Locate the cell with the specified text and output its (X, Y) center coordinate. 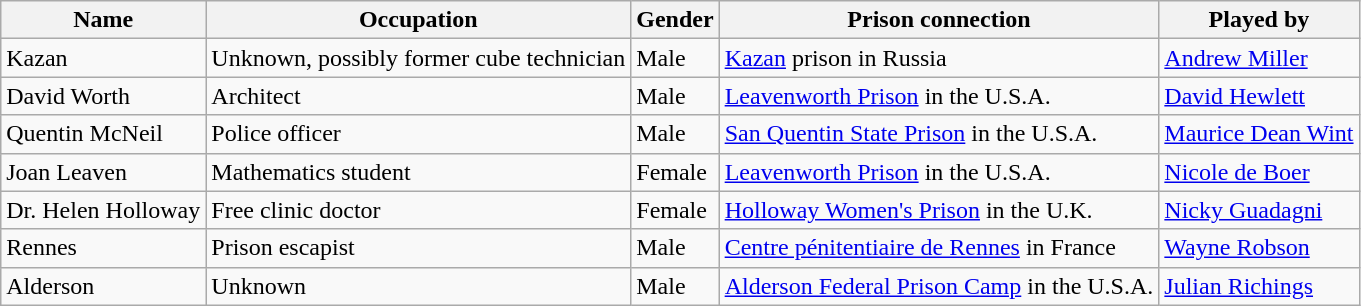
Name (104, 20)
Quentin McNeil (104, 134)
Nicky Guadagni (1259, 210)
Wayne Robson (1259, 248)
Dr. Helen Holloway (104, 210)
Played by (1259, 20)
Joan Leaven (104, 172)
David Hewlett (1259, 96)
Rennes (104, 248)
Holloway Women's Prison in the U.K. (939, 210)
Unknown, possibly former cube technician (418, 58)
Nicole de Boer (1259, 172)
Alderson (104, 286)
San Quentin State Prison in the U.S.A. (939, 134)
Prison connection (939, 20)
Prison escapist (418, 248)
Free clinic doctor (418, 210)
Centre pénitentiaire de Rennes in France (939, 248)
Unknown (418, 286)
Andrew Miller (1259, 58)
Police officer (418, 134)
Kazan prison in Russia (939, 58)
Gender (675, 20)
Mathematics student (418, 172)
Julian Richings (1259, 286)
Maurice Dean Wint (1259, 134)
Alderson Federal Prison Camp in the U.S.A. (939, 286)
Occupation (418, 20)
Kazan (104, 58)
David Worth (104, 96)
Architect (418, 96)
